Provide the (x, y) coordinate of the cell's center where the given text is located.  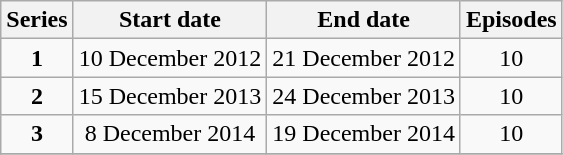
End date (364, 20)
2 (37, 96)
24 December 2013 (364, 96)
Episodes (511, 20)
Series (37, 20)
19 December 2014 (364, 134)
1 (37, 58)
21 December 2012 (364, 58)
10 December 2012 (170, 58)
Start date (170, 20)
3 (37, 134)
8 December 2014 (170, 134)
15 December 2013 (170, 96)
